Find where the given text appears and provide that cell's center as (x, y) coordinate. 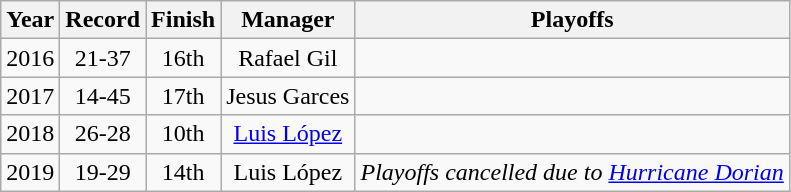
26-28 (103, 134)
Record (103, 20)
Playoffs (572, 20)
14-45 (103, 96)
10th (184, 134)
16th (184, 58)
19-29 (103, 172)
2017 (30, 96)
17th (184, 96)
2016 (30, 58)
Rafael Gil (288, 58)
Playoffs cancelled due to Hurricane Dorian (572, 172)
Manager (288, 20)
Year (30, 20)
21-37 (103, 58)
2019 (30, 172)
Finish (184, 20)
14th (184, 172)
2018 (30, 134)
Jesus Garces (288, 96)
